Locate the cell with the specified text and output its (x, y) center coordinate. 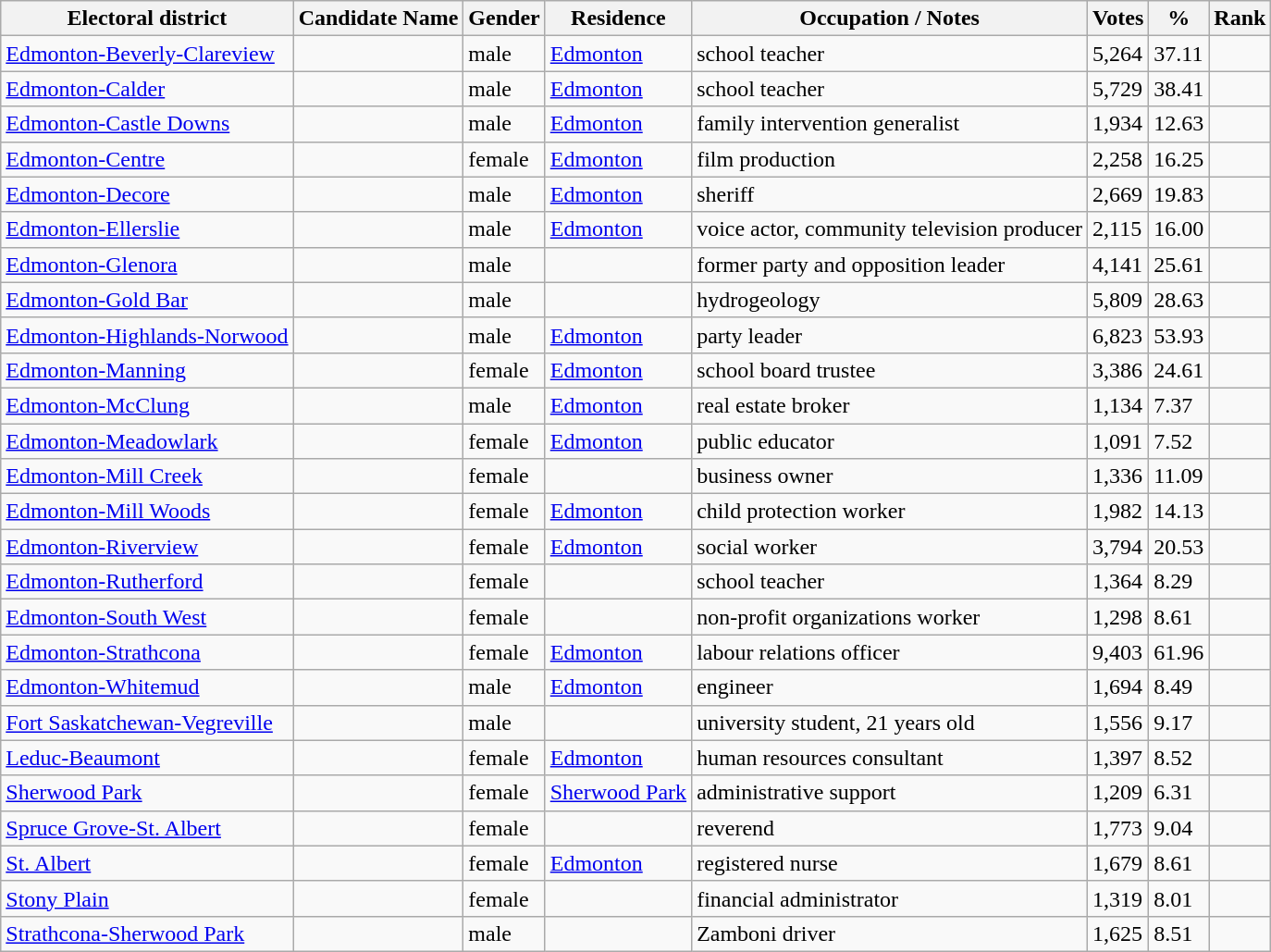
Edmonton-Whitemud (147, 687)
1,556 (1118, 723)
8.49 (1178, 687)
1,298 (1118, 617)
Candidate Name (378, 19)
3,794 (1118, 547)
3,386 (1118, 370)
non-profit organizations worker (890, 617)
registered nurse (890, 863)
film production (890, 159)
Edmonton-Centre (147, 159)
hydrogeology (890, 300)
1,694 (1118, 687)
Edmonton-Gold Bar (147, 300)
61.96 (1178, 652)
4,141 (1118, 265)
% (1178, 19)
1,319 (1118, 898)
16.00 (1178, 229)
Edmonton-Castle Downs (147, 124)
real estate broker (890, 405)
2,115 (1118, 229)
Edmonton-Glenora (147, 265)
Rank (1240, 19)
school board trustee (890, 370)
business owner (890, 476)
Residence (618, 19)
38.41 (1178, 89)
family intervention generalist (890, 124)
Zamboni driver (890, 933)
public educator (890, 441)
20.53 (1178, 547)
8.51 (1178, 933)
5,264 (1118, 54)
administrative support (890, 793)
9,403 (1118, 652)
Stony Plain (147, 898)
9.17 (1178, 723)
8.29 (1178, 582)
Edmonton-Meadowlark (147, 441)
Edmonton-Ellerslie (147, 229)
Edmonton-Rutherford (147, 582)
former party and opposition leader (890, 265)
Edmonton-Decore (147, 194)
25.61 (1178, 265)
voice actor, community television producer (890, 229)
1,091 (1118, 441)
Edmonton-Beverly-Clareview (147, 54)
Fort Saskatchewan-Vegreville (147, 723)
financial administrator (890, 898)
1,364 (1118, 582)
1,397 (1118, 758)
9.04 (1178, 828)
Edmonton-Manning (147, 370)
11.09 (1178, 476)
Votes (1118, 19)
28.63 (1178, 300)
sheriff (890, 194)
24.61 (1178, 370)
1,679 (1118, 863)
child protection worker (890, 512)
1,625 (1118, 933)
7.37 (1178, 405)
St. Albert (147, 863)
6,823 (1118, 335)
human resources consultant (890, 758)
Edmonton-McClung (147, 405)
Edmonton-South West (147, 617)
6.31 (1178, 793)
1,336 (1118, 476)
university student, 21 years old (890, 723)
1,134 (1118, 405)
12.63 (1178, 124)
Edmonton-Riverview (147, 547)
Strathcona-Sherwood Park (147, 933)
labour relations officer (890, 652)
1,982 (1118, 512)
Gender (504, 19)
Edmonton-Calder (147, 89)
1,934 (1118, 124)
37.11 (1178, 54)
Edmonton-Highlands-Norwood (147, 335)
5,809 (1118, 300)
1,773 (1118, 828)
Occupation / Notes (890, 19)
8.01 (1178, 898)
19.83 (1178, 194)
reverend (890, 828)
2,258 (1118, 159)
2,669 (1118, 194)
Edmonton-Mill Woods (147, 512)
53.93 (1178, 335)
Spruce Grove-St. Albert (147, 828)
14.13 (1178, 512)
1,209 (1118, 793)
7.52 (1178, 441)
engineer (890, 687)
Edmonton-Mill Creek (147, 476)
16.25 (1178, 159)
5,729 (1118, 89)
Edmonton-Strathcona (147, 652)
social worker (890, 547)
8.52 (1178, 758)
Electoral district (147, 19)
Leduc-Beaumont (147, 758)
party leader (890, 335)
